Pinpoint the cell where the given text exists, returning its (X, Y) midpoint coordinate. 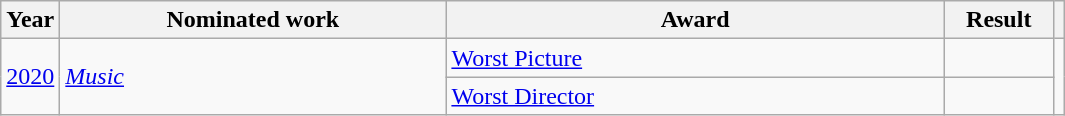
Worst Director (696, 96)
Award (696, 20)
Result (998, 20)
2020 (30, 77)
Nominated work (253, 20)
Music (253, 77)
Year (30, 20)
Worst Picture (696, 58)
